Pinpoint the cell where the given text exists, returning its [X, Y] midpoint coordinate. 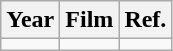
Ref. [146, 20]
Year [30, 20]
Film [90, 20]
